Pinpoint the cell where the given text exists, returning its [x, y] midpoint coordinate. 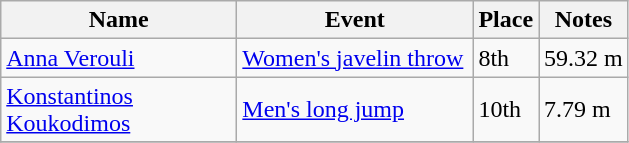
Place [506, 20]
Konstantinos Koukodimos [119, 110]
Notes [584, 20]
8th [506, 58]
Women's javelin throw [355, 58]
59.32 m [584, 58]
Men's long jump [355, 110]
Anna Verouli [119, 58]
7.79 m [584, 110]
10th [506, 110]
Name [119, 20]
Event [355, 20]
